Pinpoint the cell where the given text exists, returning its (x, y) midpoint coordinate. 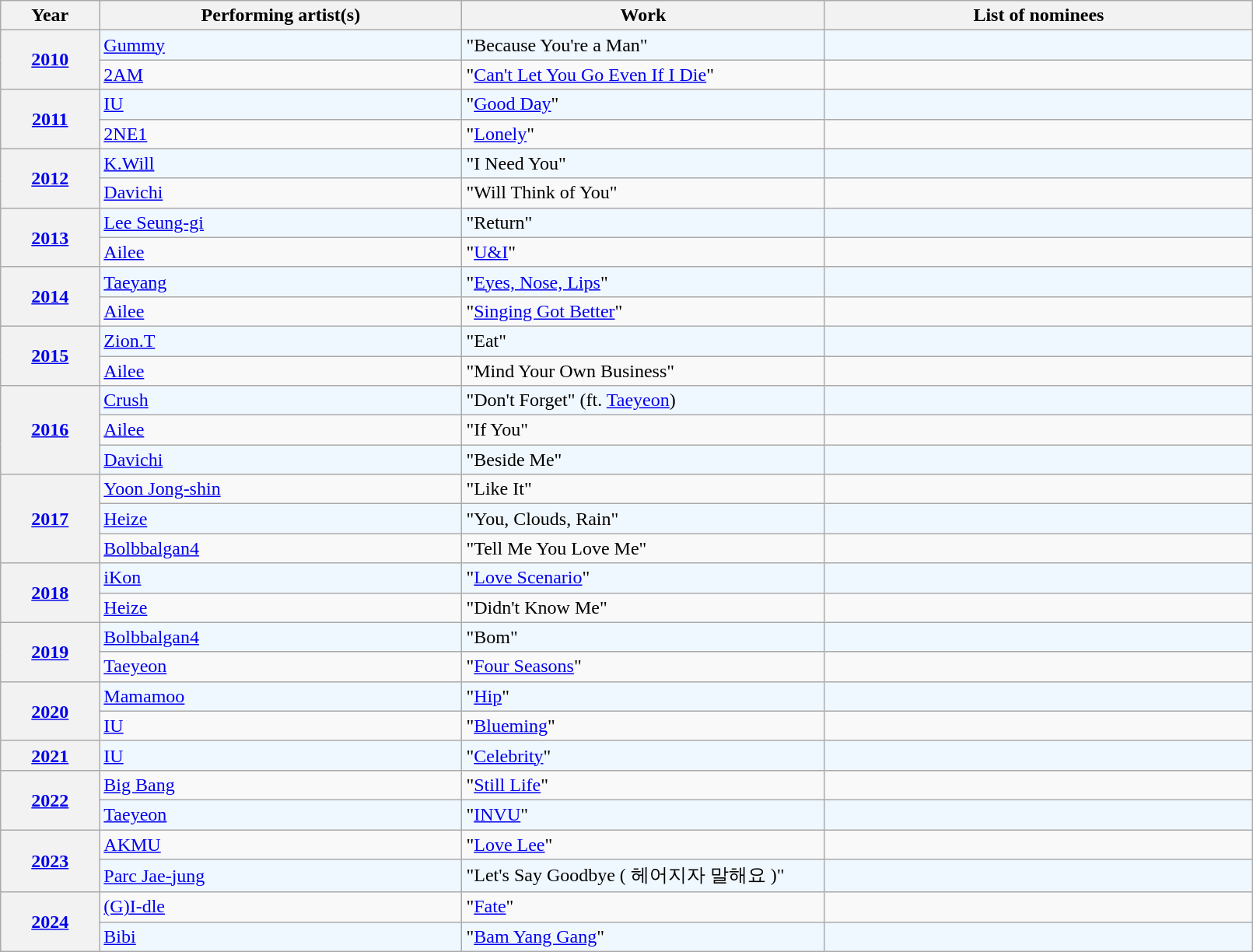
Mamamoo (281, 696)
2NE1 (281, 134)
"U&I" (643, 252)
"Love Lee" (643, 844)
K.Will (281, 163)
"Four Seasons" (643, 667)
2016 (50, 430)
Year (50, 16)
"Bom" (643, 637)
"Celebrity" (643, 755)
(G)I-dle (281, 907)
Taeyang (281, 282)
"Still Life" (643, 785)
"Love Scenario" (643, 578)
AKMU (281, 844)
Work (643, 16)
"Bam Yang Gang" (643, 936)
2019 (50, 652)
"Hip" (643, 696)
2022 (50, 800)
Parc Jae-jung (281, 876)
"Mind Your Own Business" (643, 371)
Zion.T (281, 341)
2AM (281, 75)
"Will Think of You" (643, 193)
2011 (50, 119)
"I Need You" (643, 163)
"INVU" (643, 814)
"Lonely" (643, 134)
Bibi (281, 936)
"Eat" (643, 341)
List of nominees (1039, 16)
"Singing Got Better" (643, 311)
"Fate" (643, 907)
2020 (50, 711)
Performing artist(s) (281, 16)
"Eyes, Nose, Lips" (643, 282)
"Like It" (643, 489)
"Blueming" (643, 726)
"You, Clouds, Rain" (643, 519)
"Because You're a Man" (643, 45)
"Can't Let You Go Even If I Die" (643, 75)
"Tell Me You Love Me" (643, 548)
Lee Seung-gi (281, 222)
"Didn't Know Me" (643, 607)
Big Bang (281, 785)
2018 (50, 593)
2021 (50, 755)
"Let's Say Goodbye ( 헤어지자 말해요 )" (643, 876)
"Don't Forget" (ft. Taeyeon) (643, 401)
"If You" (643, 430)
2012 (50, 178)
"Return" (643, 222)
2023 (50, 860)
2015 (50, 355)
2014 (50, 296)
2017 (50, 519)
Gummy (281, 45)
2010 (50, 60)
"Beside Me" (643, 460)
2024 (50, 922)
Yoon Jong-shin (281, 489)
iKon (281, 578)
Crush (281, 401)
2013 (50, 237)
"Good Day" (643, 104)
